Determine the [X, Y] coordinate at the center of the cell enclosing the given text.  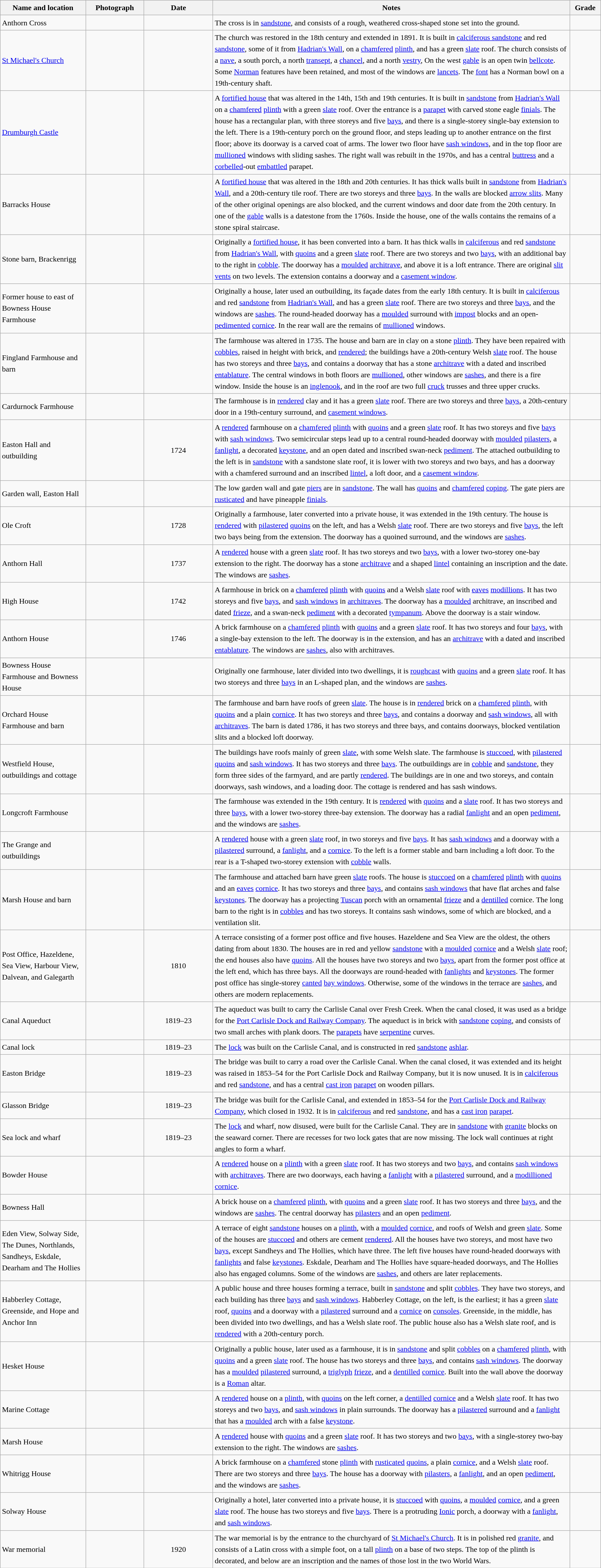
Barracks House [43, 204]
1728 [178, 526]
1920 [178, 1549]
High House [43, 601]
Whitrigg House [43, 1474]
Easton Bridge [43, 1073]
Canal Aqueduct [43, 1021]
Notes [391, 8]
Canal lock [43, 1047]
War memorial [43, 1549]
1746 [178, 639]
Eden View, Solway Side, The Dunes, Northlands, Sandheys, Eskdale, Dearham and The Hollies [43, 1251]
Orchard House Farmhouse and barn [43, 720]
Marine Cottage [43, 1409]
Hesket House [43, 1366]
Date [178, 8]
Longcroft Farmhouse [43, 813]
Sea lock and wharf [43, 1137]
St Michael's Church [43, 60]
Photograph [115, 8]
Habberley Cottage, Greenside, and Hope and Anchor Inn [43, 1311]
Name and location [43, 8]
1737 [178, 564]
Anthorn Hall [43, 564]
Stone barn, Brackenrigg [43, 259]
Marsh House and barn [43, 900]
Easton Hall and outbuilding [43, 450]
Westfield House, outbuildings and cottage [43, 769]
Anthorn House [43, 639]
Solway House [43, 1512]
Glasson Bridge [43, 1105]
Grade [585, 8]
Ole Croft [43, 526]
1742 [178, 601]
The cross is in sandstone, and consists of a rough, weathered cross-shaped stone set into the ground. [391, 23]
Bowder House [43, 1175]
1810 [178, 966]
Post Office, Hazeldene, Sea View, Harbour View, Dalvean, and Galegarth [43, 966]
Marsh House [43, 1442]
Cardurnock Farmhouse [43, 406]
The Grange and outbuildings [43, 850]
Bowness House Farmhouse and Bowness House [43, 677]
Garden wall, Easton Hall [43, 493]
1724 [178, 450]
Fingland Farmhouse and barn [43, 363]
Former house to east of Bowness House Farmhouse [43, 308]
The lock was built on the Carlisle Canal, and is constructed in red sandstone ashlar. [391, 1047]
Anthorn Cross [43, 23]
Drumburgh Castle [43, 133]
Bowness Hall [43, 1207]
